Find where the given text appears and provide that cell's center as (X, Y) coordinate. 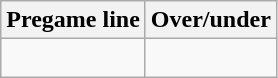
Pregame line (74, 20)
Over/under (210, 20)
